Return [x, y] of the center of cell containing provided text 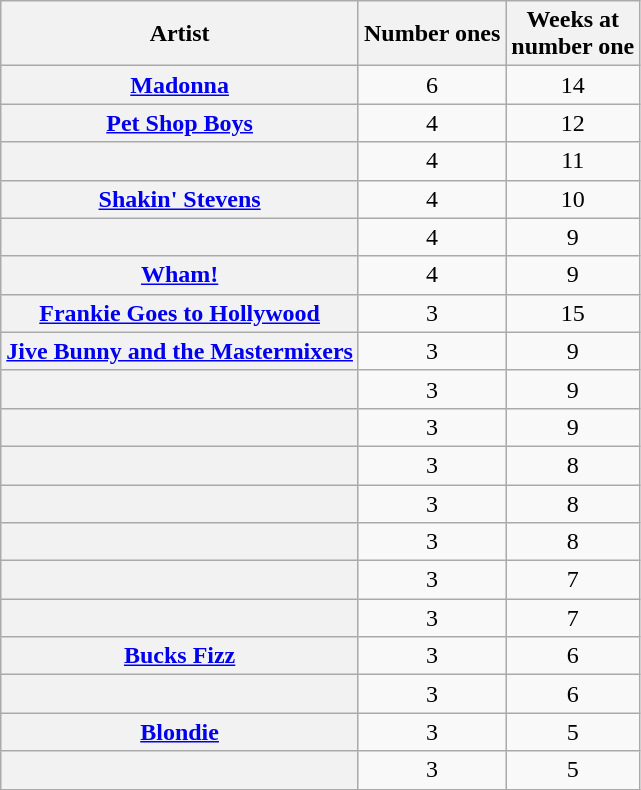
Madonna [180, 85]
15 [573, 313]
Number ones [432, 34]
14 [573, 85]
10 [573, 199]
Frankie Goes to Hollywood [180, 313]
11 [573, 161]
12 [573, 123]
Artist [180, 34]
Blondie [180, 732]
Wham! [180, 275]
Weeks atnumber one [573, 34]
Pet Shop Boys [180, 123]
Bucks Fizz [180, 656]
Shakin' Stevens [180, 199]
Jive Bunny and the Mastermixers [180, 351]
